Return the [X, Y] coordinate for the center point of the cell that contains the specified text.  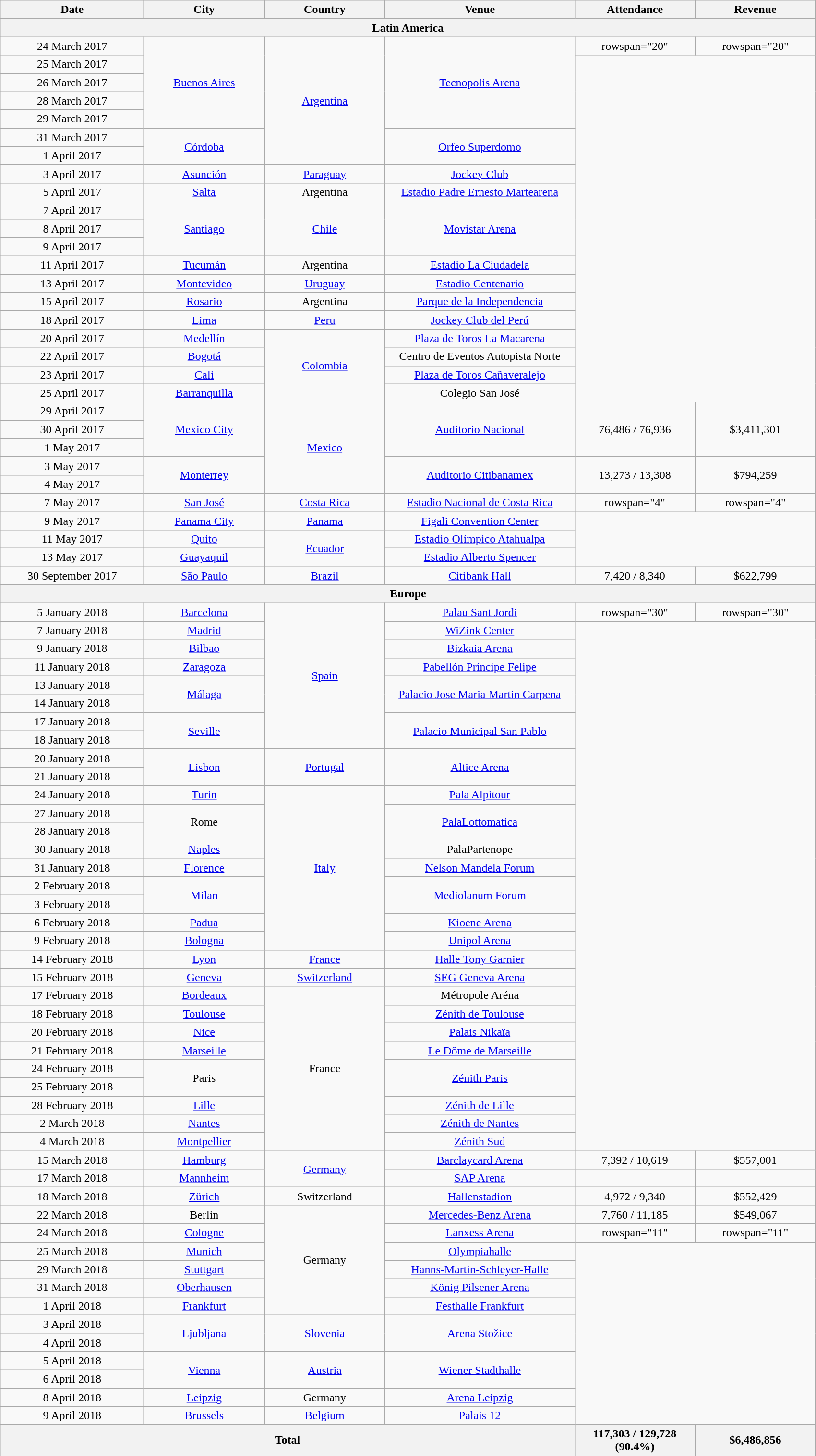
3 April 2017 [72, 174]
24 March 2017 [72, 46]
Málaga [204, 694]
Hallenstadion [480, 1196]
76,486 / 76,936 [635, 429]
7 May 2017 [72, 502]
21 January 2018 [72, 776]
Quito [204, 539]
25 April 2017 [72, 393]
23 April 2017 [72, 375]
Lille [204, 1105]
Zénith Paris [480, 1077]
König Pilsener Arena [480, 1288]
$3,411,301 [756, 429]
Palacio Jose Maria Martin Carpena [480, 694]
Jockey Club [480, 174]
Monterrey [204, 475]
117,303 / 129,728 (90.4%) [635, 1440]
Zénith de Toulouse [480, 1014]
24 March 2018 [72, 1233]
Halle Tony Garnier [480, 959]
Belgium [324, 1416]
1 April 2018 [72, 1306]
9 February 2018 [72, 941]
Mexico City [204, 429]
Zürich [204, 1196]
Salta [204, 192]
Munich [204, 1251]
Wiener Stadthalle [480, 1370]
Barcelona [204, 612]
4 March 2018 [72, 1142]
San José [204, 502]
4,972 / 9,340 [635, 1196]
Leipzig [204, 1397]
Spain [324, 676]
Zénith Sud [480, 1142]
WiZink Center [480, 630]
20 February 2018 [72, 1032]
Austria [324, 1370]
Chile [324, 228]
Tecnopolis Arena [480, 83]
Medellín [204, 338]
PalaPartenope [480, 850]
14 January 2018 [72, 703]
Santiago [204, 228]
Lima [204, 320]
Montpellier [204, 1142]
30 April 2017 [72, 429]
18 April 2017 [72, 320]
Rome [204, 822]
9 April 2018 [72, 1416]
15 April 2017 [72, 302]
Portugal [324, 767]
6 April 2018 [72, 1379]
3 May 2017 [72, 466]
Palau Sant Jordi [480, 612]
Panama [324, 521]
22 April 2017 [72, 356]
Nice [204, 1032]
Guayaquil [204, 557]
9 May 2017 [72, 521]
Panama City [204, 521]
27 January 2018 [72, 813]
9 April 2017 [72, 247]
Geneva [204, 977]
Florence [204, 868]
5 April 2018 [72, 1361]
3 April 2018 [72, 1324]
13 April 2017 [72, 284]
Centro de Eventos Autopista Norte [480, 356]
Arena Leipzig [480, 1397]
13 January 2018 [72, 685]
25 February 2018 [72, 1087]
SEG Geneva Arena [480, 977]
Bologna [204, 941]
21 February 2018 [72, 1050]
Pala Alpitour [480, 794]
Frankfurt [204, 1306]
Oberhausen [204, 1288]
Milan [204, 895]
17 January 2018 [72, 722]
Hanns-Martin-Schleyer-Halle [480, 1269]
Mexico [324, 448]
Kioene Arena [480, 923]
9 January 2018 [72, 649]
11 May 2017 [72, 539]
$552,429 [756, 1196]
29 April 2017 [72, 411]
Paris [204, 1077]
Festhalle Frankfurt [480, 1306]
Slovenia [324, 1333]
24 January 2018 [72, 794]
Colegio San José [480, 393]
Peru [324, 320]
Uruguay [324, 284]
Nantes [204, 1124]
Plaza de Toros Cañaveralejo [480, 375]
Olympiahalle [480, 1251]
24 February 2018 [72, 1068]
Cali [204, 375]
Córdoba [204, 146]
Ljubljana [204, 1333]
Citibank Hall [480, 576]
Zénith de Nantes [480, 1124]
28 January 2018 [72, 831]
$549,067 [756, 1215]
20 January 2018 [72, 758]
29 March 2018 [72, 1269]
18 January 2018 [72, 740]
Hamburg [204, 1160]
Métropole Aréna [480, 995]
Lanxess Arena [480, 1233]
26 March 2017 [72, 83]
7,420 / 8,340 [635, 576]
São Paulo [204, 576]
Pabellón Príncipe Felipe [480, 667]
Mediolanum Forum [480, 895]
Movistar Arena [480, 228]
Le Dôme de Marseille [480, 1050]
Brazil [324, 576]
31 January 2018 [72, 868]
25 March 2018 [72, 1251]
Bordeaux [204, 995]
Madrid [204, 630]
7,760 / 11,185 [635, 1215]
22 March 2018 [72, 1215]
Auditorio Nacional [480, 429]
29 March 2017 [72, 119]
Zénith de Lille [480, 1105]
Buenos Aires [204, 83]
Barclaycard Arena [480, 1160]
Revenue [756, 10]
18 February 2018 [72, 1014]
Lyon [204, 959]
Naples [204, 850]
30 September 2017 [72, 576]
Estadio Olímpico Atahualpa [480, 539]
14 February 2018 [72, 959]
Montevideo [204, 284]
7,392 / 10,619 [635, 1160]
Turin [204, 794]
13,273 / 13,308 [635, 475]
Unipol Arena [480, 941]
Bogotá [204, 356]
7 January 2018 [72, 630]
Estadio La Ciudadela [480, 265]
Jockey Club del Perú [480, 320]
18 March 2018 [72, 1196]
6 February 2018 [72, 923]
28 March 2017 [72, 101]
Altice Arena [480, 767]
Marseille [204, 1050]
Zaragoza [204, 667]
30 January 2018 [72, 850]
Estadio Nacional de Costa Rica [480, 502]
11 January 2018 [72, 667]
15 February 2018 [72, 977]
Rosario [204, 302]
11 April 2017 [72, 265]
Figali Convention Center [480, 521]
Europe [408, 594]
Estadio Centenario [480, 284]
$622,799 [756, 576]
Paraguay [324, 174]
PalaLottomatica [480, 822]
4 April 2018 [72, 1342]
5 April 2017 [72, 192]
$794,259 [756, 475]
Parque de la Independencia [480, 302]
Berlin [204, 1215]
3 February 2018 [72, 904]
Barranquilla [204, 393]
Palais Nikaïa [480, 1032]
Seville [204, 731]
Latin America [408, 28]
Ecuador [324, 548]
Attendance [635, 10]
$557,001 [756, 1160]
Lisbon [204, 767]
Auditorio Citibanamex [480, 475]
Country [324, 10]
Venue [480, 10]
Orfeo Superdomo [480, 146]
Toulouse [204, 1014]
Palais 12 [480, 1416]
Vienna [204, 1370]
Mercedes-Benz Arena [480, 1215]
Estadio Alberto Spencer [480, 557]
Tucumán [204, 265]
1 April 2017 [72, 155]
7 April 2017 [72, 210]
Stuttgart [204, 1269]
8 April 2018 [72, 1397]
1 May 2017 [72, 448]
Mannheim [204, 1178]
Palacio Municipal San Pablo [480, 731]
20 April 2017 [72, 338]
28 February 2018 [72, 1105]
25 March 2017 [72, 64]
31 March 2017 [72, 137]
Bizkaia Arena [480, 649]
SAP Arena [480, 1178]
5 January 2018 [72, 612]
Date [72, 10]
$6,486,856 [756, 1440]
Cologne [204, 1233]
2 February 2018 [72, 886]
4 May 2017 [72, 484]
31 March 2018 [72, 1288]
Estadio Padre Ernesto Martearena [480, 192]
Plaza de Toros La Macarena [480, 338]
Italy [324, 867]
8 April 2017 [72, 229]
Arena Stožice [480, 1333]
15 March 2018 [72, 1160]
2 March 2018 [72, 1124]
Total [288, 1440]
Brussels [204, 1416]
City [204, 10]
Costa Rica [324, 502]
Nelson Mandela Forum [480, 868]
13 May 2017 [72, 557]
Colombia [324, 366]
Asunción [204, 174]
17 February 2018 [72, 995]
Padua [204, 923]
Bilbao [204, 649]
17 March 2018 [72, 1178]
